Provide the [X, Y] coordinate of the cell's center where the given text is located.  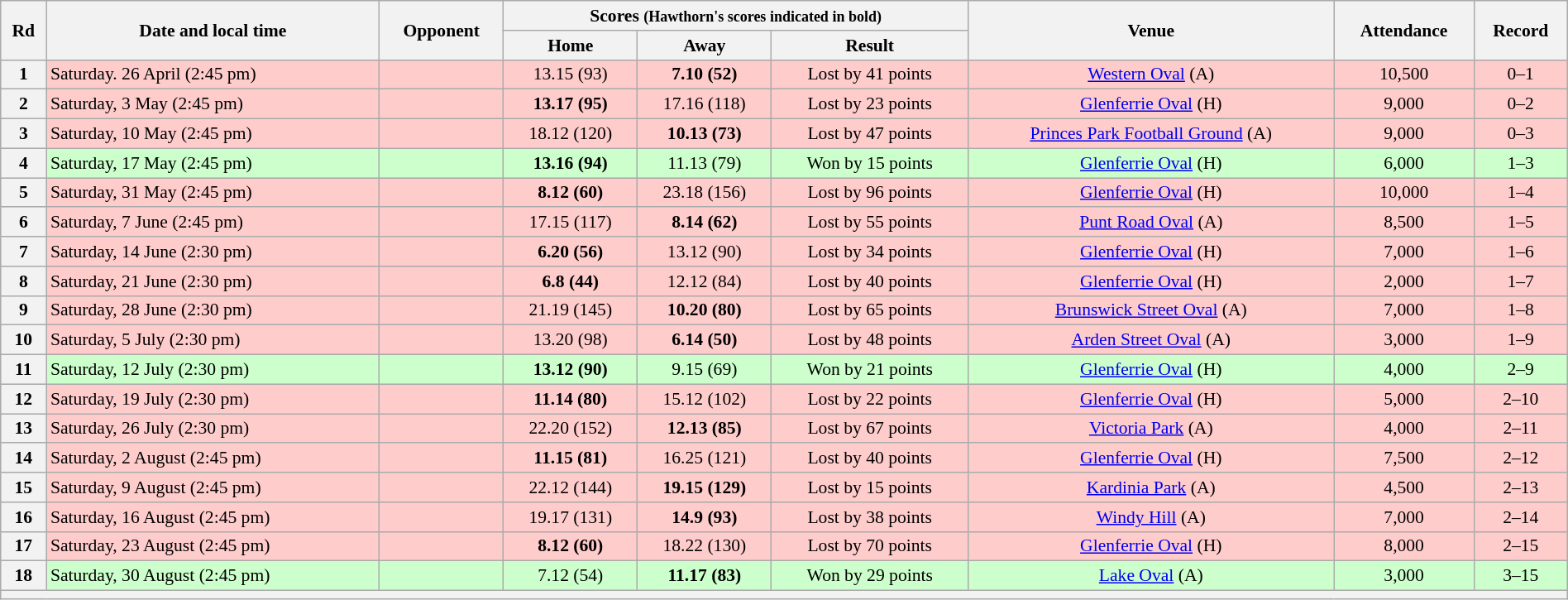
16 [23, 517]
Saturday, 28 June (2:30 pm) [213, 310]
6.8 (44) [571, 281]
Result [870, 46]
13.17 (95) [571, 104]
10,500 [1404, 74]
4 [23, 163]
8,500 [1404, 223]
Saturday, 10 May (2:45 pm) [213, 134]
15.12 (102) [705, 399]
Saturday, 17 May (2:45 pm) [213, 163]
10.13 (73) [705, 134]
10 [23, 340]
0–2 [1520, 104]
2–9 [1520, 370]
Scores (Hawthorn's scores indicated in bold) [736, 16]
1–7 [1520, 281]
Saturday. 26 April (2:45 pm) [213, 74]
11 [23, 370]
Saturday, 5 July (2:30 pm) [213, 340]
1–8 [1520, 310]
8.14 (62) [705, 223]
17.16 (118) [705, 104]
1–4 [1520, 193]
Kardinia Park (A) [1151, 487]
19.17 (131) [571, 517]
Lost by 23 points [870, 104]
Saturday, 21 June (2:30 pm) [213, 281]
Saturday, 31 May (2:45 pm) [213, 193]
Saturday, 26 July (2:30 pm) [213, 429]
Saturday, 12 July (2:30 pm) [213, 370]
Lost by 41 points [870, 74]
Lost by 47 points [870, 134]
15 [23, 487]
Lost by 70 points [870, 546]
1 [23, 74]
Won by 15 points [870, 163]
Lost by 34 points [870, 252]
Princes Park Football Ground (A) [1151, 134]
14 [23, 458]
Victoria Park (A) [1151, 429]
1–3 [1520, 163]
2–12 [1520, 458]
18.22 (130) [705, 546]
5 [23, 193]
22.20 (152) [571, 429]
Lake Oval (A) [1151, 576]
2,000 [1404, 281]
13.15 (93) [571, 74]
Home [571, 46]
6 [23, 223]
11.15 (81) [571, 458]
13.16 (94) [571, 163]
23.18 (156) [705, 193]
13 [23, 429]
6.20 (56) [571, 252]
Record [1520, 30]
1–5 [1520, 223]
7,500 [1404, 458]
9 [23, 310]
14.9 (93) [705, 517]
7.12 (54) [571, 576]
Saturday, 14 June (2:30 pm) [213, 252]
Opponent [442, 30]
2–10 [1520, 399]
0–3 [1520, 134]
16.25 (121) [705, 458]
0–1 [1520, 74]
17.15 (117) [571, 223]
19.15 (129) [705, 487]
2–11 [1520, 429]
Won by 29 points [870, 576]
2–14 [1520, 517]
6.14 (50) [705, 340]
8,000 [1404, 546]
2 [23, 104]
Lost by 38 points [870, 517]
12.13 (85) [705, 429]
Saturday, 2 August (2:45 pm) [213, 458]
Saturday, 19 July (2:30 pm) [213, 399]
9.15 (69) [705, 370]
6,000 [1404, 163]
Won by 21 points [870, 370]
Lost by 67 points [870, 429]
13.20 (98) [571, 340]
10.20 (80) [705, 310]
18 [23, 576]
2–15 [1520, 546]
Saturday, 30 August (2:45 pm) [213, 576]
12 [23, 399]
Saturday, 3 May (2:45 pm) [213, 104]
5,000 [1404, 399]
12.12 (84) [705, 281]
8 [23, 281]
11.17 (83) [705, 576]
Venue [1151, 30]
Saturday, 9 August (2:45 pm) [213, 487]
7 [23, 252]
Arden Street Oval (A) [1151, 340]
11.14 (80) [571, 399]
18.12 (120) [571, 134]
7.10 (52) [705, 74]
Lost by 22 points [870, 399]
Lost by 65 points [870, 310]
Lost by 55 points [870, 223]
22.12 (144) [571, 487]
21.19 (145) [571, 310]
Lost by 15 points [870, 487]
Rd [23, 30]
10,000 [1404, 193]
3 [23, 134]
Lost by 48 points [870, 340]
17 [23, 546]
1–6 [1520, 252]
Windy Hill (A) [1151, 517]
Saturday, 23 August (2:45 pm) [213, 546]
Away [705, 46]
Punt Road Oval (A) [1151, 223]
11.13 (79) [705, 163]
4,500 [1404, 487]
Western Oval (A) [1151, 74]
Saturday, 16 August (2:45 pm) [213, 517]
Saturday, 7 June (2:45 pm) [213, 223]
1–9 [1520, 340]
Date and local time [213, 30]
2–13 [1520, 487]
3–15 [1520, 576]
Brunswick Street Oval (A) [1151, 310]
Attendance [1404, 30]
Lost by 96 points [870, 193]
